Return the [x, y] coordinate for the center point of the cell that contains the specified text.  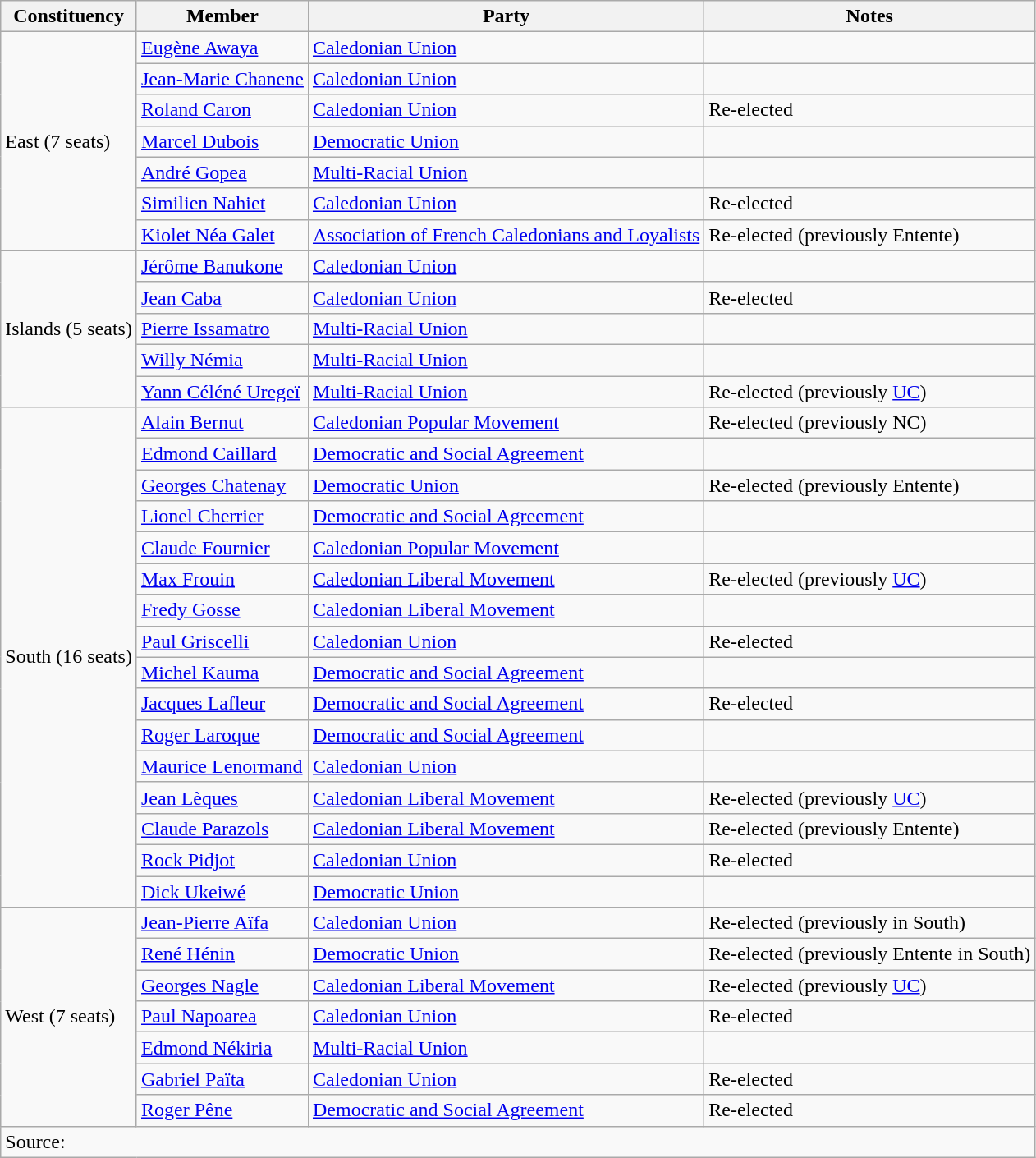
Islands (5 seats) [69, 329]
Fredy Gosse [222, 610]
Re-elected (previously in South) [870, 923]
Party [506, 16]
South (16 seats) [69, 657]
Marcel Dubois [222, 141]
Paul Napoarea [222, 1017]
Eugène Awaya [222, 48]
Jean Lèques [222, 797]
Association of French Caledonians and Loyalists [506, 235]
Notes [870, 16]
Edmond Caillard [222, 454]
Max Frouin [222, 579]
Alain Bernut [222, 423]
West (7 seats) [69, 1017]
Jacques Lafleur [222, 704]
Constituency [69, 16]
Rock Pidjot [222, 860]
Willy Némia [222, 360]
Roger Pêne [222, 1110]
Yann Céléné Uregeï [222, 392]
Georges Chatenay [222, 485]
Roger Laroque [222, 735]
Georges Nagle [222, 986]
Source: [518, 1142]
Dick Ukeiwé [222, 891]
Similien Nahiet [222, 204]
Jean Caba [222, 297]
Claude Fournier [222, 548]
Re-elected (previously NC) [870, 423]
Jean-Pierre Aïfa [222, 923]
André Gopea [222, 172]
Paul Griscelli [222, 641]
Jérôme Banukone [222, 266]
Member [222, 16]
Roland Caron [222, 110]
Kiolet Néa Galet [222, 235]
René Hénin [222, 954]
Jean-Marie Chanene [222, 79]
Gabriel Païta [222, 1079]
Michel Kauma [222, 673]
Lionel Cherrier [222, 517]
Maurice Lenormand [222, 766]
Edmond Nékiria [222, 1048]
Re-elected (previously Entente in South) [870, 954]
East (7 seats) [69, 141]
Pierre Issamatro [222, 329]
Claude Parazols [222, 829]
